Provide the [X, Y] coordinate of the cell's center where the given text is located.  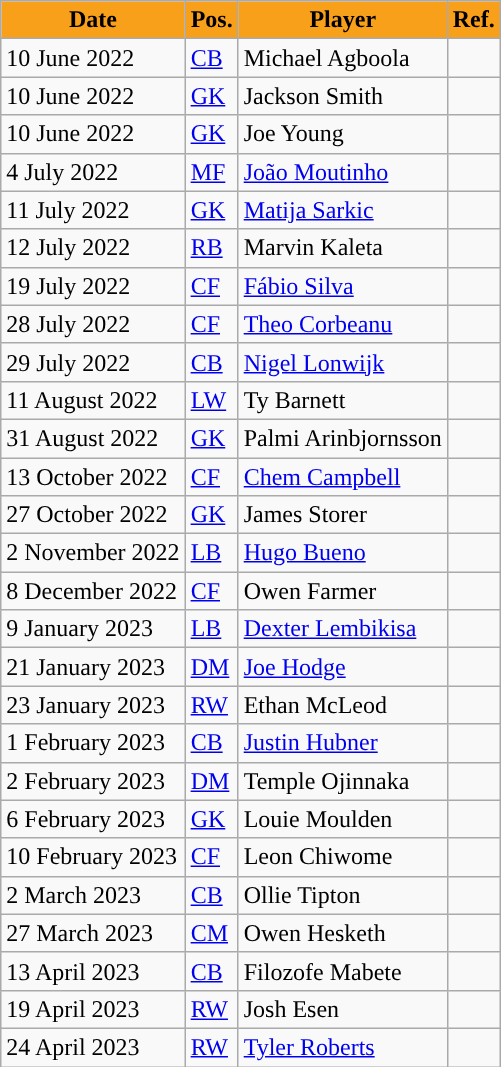
Player [342, 20]
Fábio Silva [342, 286]
12 July 2022 [93, 248]
Tyler Roberts [342, 1047]
LW [212, 400]
Date [93, 20]
RB [212, 248]
2 November 2022 [93, 553]
Filozofe Mabete [342, 971]
28 July 2022 [93, 324]
13 April 2023 [93, 971]
Marvin Kaleta [342, 248]
29 July 2022 [93, 362]
Owen Farmer [342, 591]
James Storer [342, 515]
Joe Young [342, 134]
9 January 2023 [93, 629]
Theo Corbeanu [342, 324]
Chem Campbell [342, 477]
24 April 2023 [93, 1047]
Josh Esen [342, 1009]
Palmi Arinbjornsson [342, 438]
31 August 2022 [93, 438]
23 January 2023 [93, 705]
27 October 2022 [93, 515]
Ref. [474, 20]
Jackson Smith [342, 96]
10 February 2023 [93, 857]
Michael Agboola [342, 58]
8 December 2022 [93, 591]
6 February 2023 [93, 819]
Matija Sarkic [342, 210]
Louie Moulden [342, 819]
Nigel Lonwijk [342, 362]
CM [212, 933]
13 October 2022 [93, 477]
4 July 2022 [93, 172]
1 February 2023 [93, 743]
Joe Hodge [342, 667]
Dexter Lembikisa [342, 629]
11 July 2022 [93, 210]
Temple Ojinnaka [342, 781]
19 July 2022 [93, 286]
2 March 2023 [93, 895]
Justin Hubner [342, 743]
Pos. [212, 20]
Ethan McLeod [342, 705]
Leon Chiwome [342, 857]
Ollie Tipton [342, 895]
Hugo Bueno [342, 553]
21 January 2023 [93, 667]
Owen Hesketh [342, 933]
2 February 2023 [93, 781]
11 August 2022 [93, 400]
MF [212, 172]
19 April 2023 [93, 1009]
João Moutinho [342, 172]
27 March 2023 [93, 933]
Ty Barnett [342, 400]
